Pinpoint the cell where the given text exists, returning its (X, Y) midpoint coordinate. 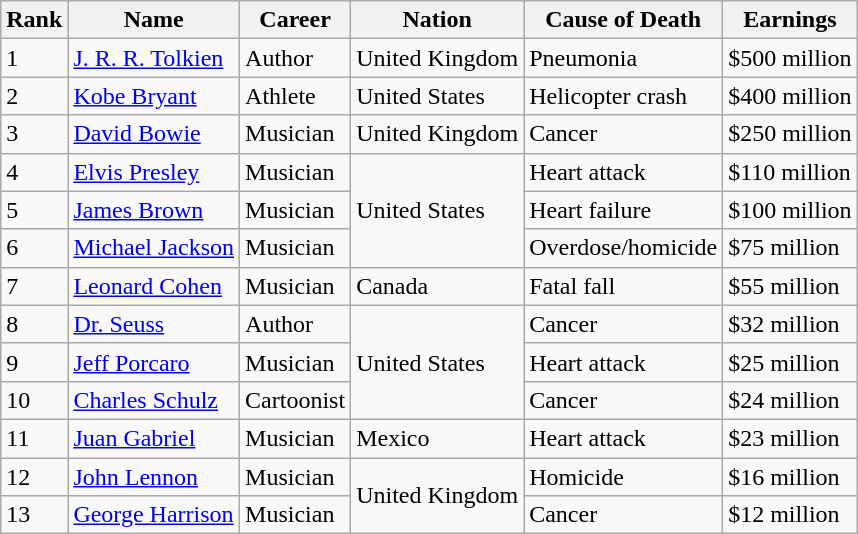
Homicide (624, 477)
Dr. Seuss (154, 324)
Michael Jackson (154, 248)
George Harrison (154, 515)
$110 million (790, 172)
$100 million (790, 210)
Canada (438, 286)
Heart failure (624, 210)
Kobe Bryant (154, 96)
$500 million (790, 58)
$250 million (790, 134)
7 (34, 286)
John Lennon (154, 477)
1 (34, 58)
Charles Schulz (154, 400)
3 (34, 134)
David Bowie (154, 134)
9 (34, 362)
$32 million (790, 324)
2 (34, 96)
Elvis Presley (154, 172)
$12 million (790, 515)
10 (34, 400)
Jeff Porcaro (154, 362)
12 (34, 477)
Mexico (438, 438)
$55 million (790, 286)
James Brown (154, 210)
Leonard Cohen (154, 286)
Name (154, 20)
Fatal fall (624, 286)
Rank (34, 20)
$16 million (790, 477)
6 (34, 248)
$24 million (790, 400)
Juan Gabriel (154, 438)
$25 million (790, 362)
Overdose/homicide (624, 248)
Pneumonia (624, 58)
$23 million (790, 438)
4 (34, 172)
Nation (438, 20)
J. R. R. Tolkien (154, 58)
$75 million (790, 248)
13 (34, 515)
Athlete (296, 96)
5 (34, 210)
Cause of Death (624, 20)
Career (296, 20)
Earnings (790, 20)
Cartoonist (296, 400)
Helicopter crash (624, 96)
8 (34, 324)
$400 million (790, 96)
11 (34, 438)
